Determine the (X, Y) coordinate at the center of the cell enclosing the given text.  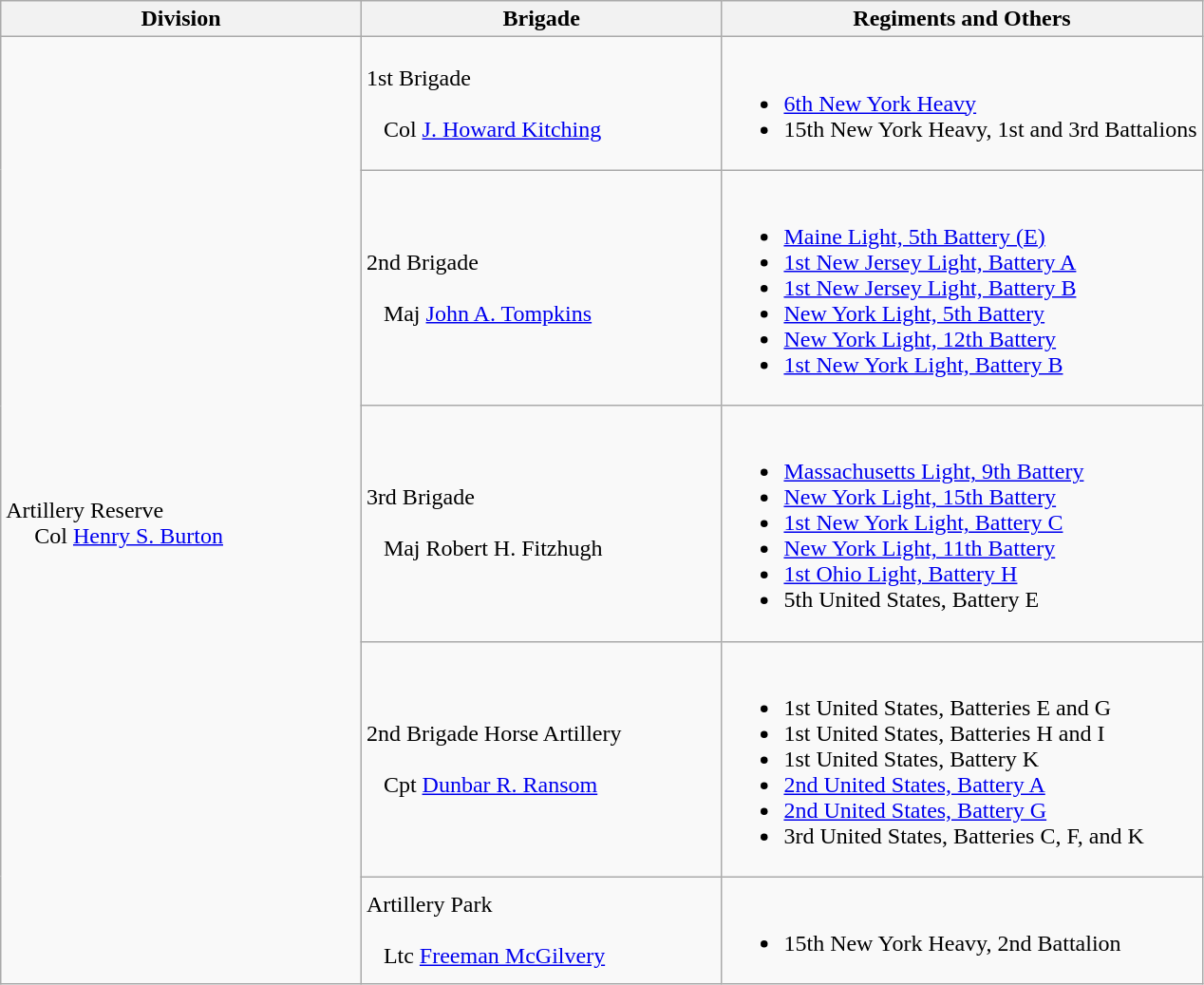
15th New York Heavy, 2nd Battalion (962, 931)
Division (181, 19)
3rd Brigade Maj Robert H. Fitzhugh (541, 523)
Artillery Reserve Col Henry S. Burton (181, 511)
Brigade (541, 19)
Regiments and Others (962, 19)
Artillery Park Ltc Freeman McGilvery (541, 931)
2nd Brigade Horse Artillery Cpt Dunbar R. Ransom (541, 759)
1st Brigade Col J. Howard Kitching (541, 104)
6th New York Heavy15th New York Heavy, 1st and 3rd Battalions (962, 104)
2nd Brigade Maj John A. Tompkins (541, 288)
